Capture the cell that displays the provided text and extract its (x, y) central coordinate. 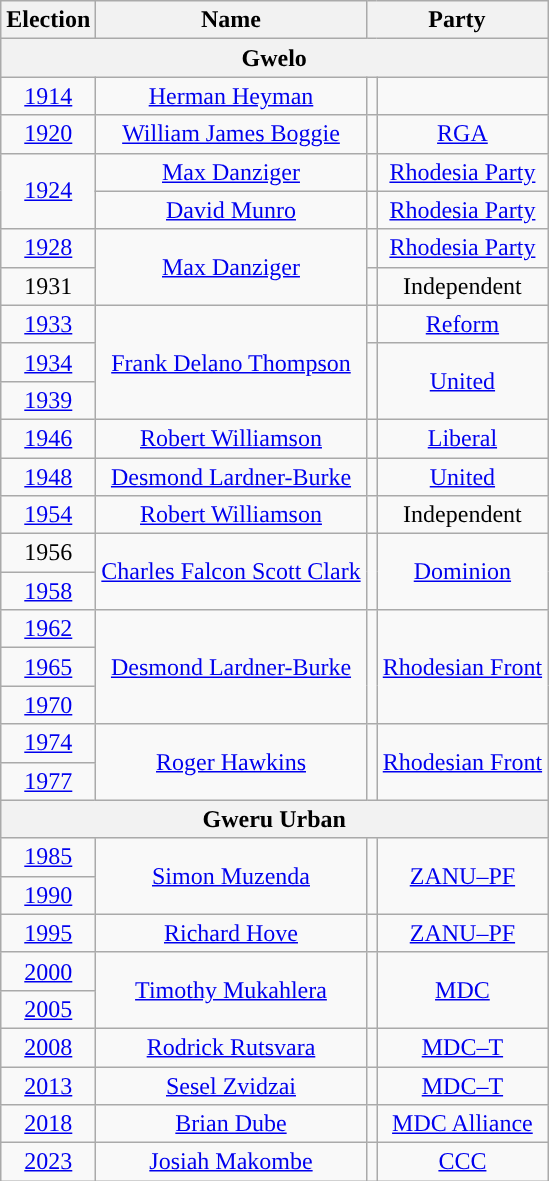
1970 (48, 705)
Gweru Urban (274, 819)
2000 (48, 971)
Herman Heyman (231, 96)
CCC (462, 1162)
1914 (48, 96)
Charles Falcon Scott Clark (231, 572)
Josiah Makombe (231, 1162)
2005 (48, 1009)
1933 (48, 324)
Roger Hawkins (231, 762)
1962 (48, 629)
1939 (48, 400)
1934 (48, 362)
David Munro (231, 210)
William James Boggie (231, 134)
Gwelo (274, 58)
1946 (48, 438)
Simon Muzenda (231, 876)
1958 (48, 591)
1928 (48, 248)
Frank Delano Thompson (231, 362)
Liberal (462, 438)
2018 (48, 1124)
RGA (462, 134)
Sesel Zvidzai (231, 1085)
MDC (462, 990)
1954 (48, 515)
1985 (48, 857)
2013 (48, 1085)
Richard Hove (231, 933)
1956 (48, 553)
MDC Alliance (462, 1124)
1995 (48, 933)
1931 (48, 286)
2008 (48, 1047)
1924 (48, 191)
2023 (48, 1162)
Party (456, 20)
Election (48, 20)
1965 (48, 667)
1977 (48, 781)
Reform (462, 324)
Dominion (462, 572)
Rodrick Rutsvara (231, 1047)
1920 (48, 134)
1974 (48, 743)
1990 (48, 895)
Name (231, 20)
1948 (48, 477)
Timothy Mukahlera (231, 990)
Brian Dube (231, 1124)
